Provide the [x, y] coordinate of the cell's center where the given text is located.  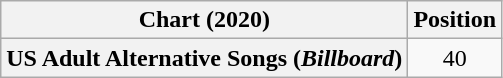
Chart (2020) [204, 20]
US Adult Alternative Songs (Billboard) [204, 58]
Position [455, 20]
40 [455, 58]
